Return [X, Y] of the center of cell containing provided text 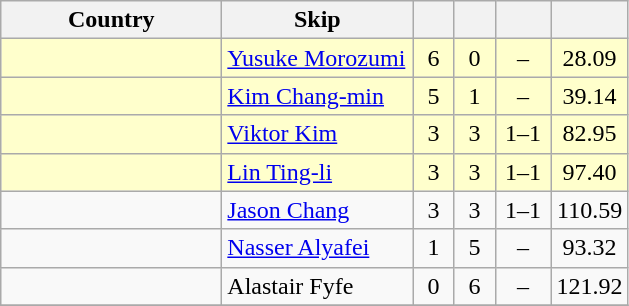
Viktor Kim [318, 134]
93.32 [590, 248]
Jason Chang [318, 210]
Alastair Fyfe [318, 286]
97.40 [590, 172]
Nasser Alyafei [318, 248]
Skip [318, 20]
121.92 [590, 286]
Lin Ting-li [318, 172]
Yusuke Morozumi [318, 58]
82.95 [590, 134]
Kim Chang-min [318, 96]
110.59 [590, 210]
Country [112, 20]
39.14 [590, 96]
28.09 [590, 58]
